Find where the given text appears and provide that cell's center as [x, y] coordinate. 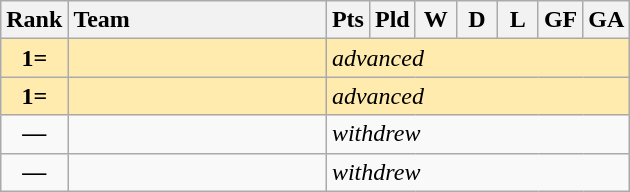
Pts [348, 20]
GA [606, 20]
Rank [34, 20]
Team [198, 20]
L [518, 20]
Pld [392, 20]
W [436, 20]
GF [560, 20]
D [476, 20]
